Search for the cell housing the specified text and yield its [x, y] center coordinate. 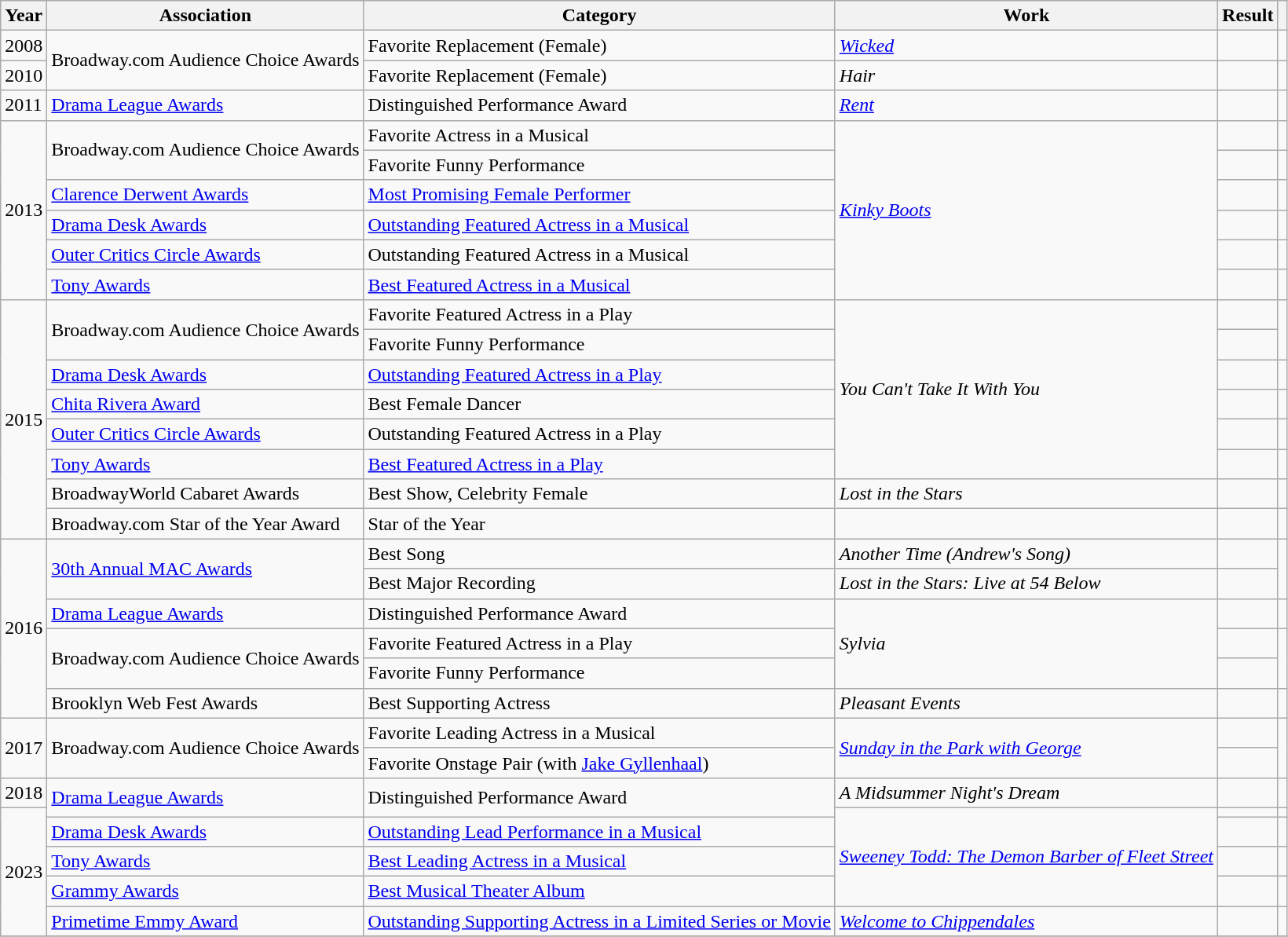
Category [599, 16]
Lost in the Stars [1026, 494]
Most Promising Female Performer [599, 195]
Best Leading Actress in a Musical [599, 862]
Best Supporting Actress [599, 703]
2023 [24, 872]
Pleasant Events [1026, 703]
Another Time (Andrew's Song) [1026, 554]
30th Annual MAC Awards [206, 569]
2018 [24, 792]
Year [24, 16]
Best Featured Actress in a Musical [599, 284]
Brooklyn Web Fest Awards [206, 703]
Lost in the Stars: Live at 54 Below [1026, 584]
Star of the Year [599, 524]
2016 [24, 628]
Best Major Recording [599, 584]
Result [1248, 16]
Best Show, Celebrity Female [599, 494]
Best Musical Theater Album [599, 891]
Best Female Dancer [599, 404]
A Midsummer Night's Dream [1026, 792]
2017 [24, 748]
Welcome to Chippendales [1026, 921]
Primetime Emmy Award [206, 921]
2015 [24, 419]
Sylvia [1026, 643]
Best Featured Actress in a Play [599, 464]
2011 [24, 105]
You Can't Take It With You [1026, 389]
Sunday in the Park with George [1026, 748]
Best Song [599, 554]
Favorite Onstage Pair (with Jake Gyllenhaal) [599, 763]
Work [1026, 16]
Favorite Actress in a Musical [599, 135]
2013 [24, 210]
Hair [1026, 75]
Grammy Awards [206, 891]
Rent [1026, 105]
Association [206, 16]
Broadway.com Star of the Year Award [206, 524]
Favorite Leading Actress in a Musical [599, 733]
Outstanding Lead Performance in a Musical [599, 832]
Outstanding Supporting Actress in a Limited Series or Movie [599, 921]
Sweeney Todd: The Demon Barber of Fleet Street [1026, 856]
Kinky Boots [1026, 210]
Chita Rivera Award [206, 404]
BroadwayWorld Cabaret Awards [206, 494]
Wicked [1026, 46]
Clarence Derwent Awards [206, 195]
2008 [24, 46]
2010 [24, 75]
